Locate the cell with the specified text and output its (x, y) center coordinate. 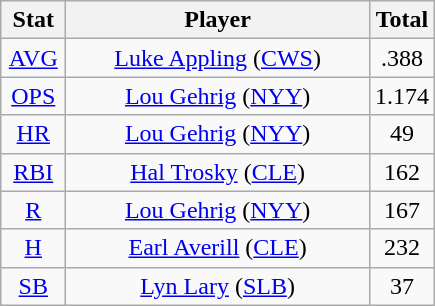
49 (402, 134)
H (34, 248)
Total (402, 20)
SB (34, 286)
OPS (34, 96)
Lyn Lary (SLB) (218, 286)
37 (402, 286)
Luke Appling (CWS) (218, 58)
Earl Averill (CLE) (218, 248)
1.174 (402, 96)
AVG (34, 58)
R (34, 210)
167 (402, 210)
.388 (402, 58)
162 (402, 172)
HR (34, 134)
Player (218, 20)
Stat (34, 20)
RBI (34, 172)
Hal Trosky (CLE) (218, 172)
232 (402, 248)
